Return the (x, y) coordinate for the center point of the cell that contains the specified text.  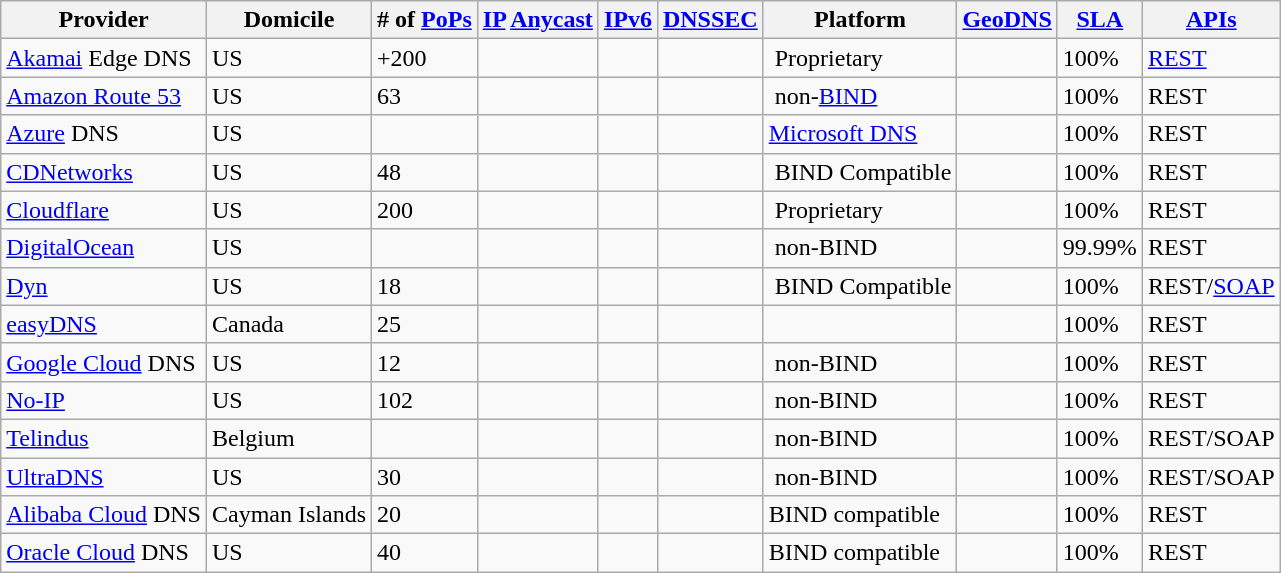
102 (425, 400)
Azure DNS (104, 134)
GeoDNS (1007, 20)
SLA (1100, 20)
48 (425, 172)
Amazon Route 53 (104, 96)
Canada (288, 324)
easyDNS (104, 324)
No-IP (104, 400)
Google Cloud DNS (104, 362)
30 (425, 477)
Provider (104, 20)
Domicile (288, 20)
Belgium (288, 438)
Alibaba Cloud DNS (104, 515)
APIs (1211, 20)
20 (425, 515)
200 (425, 210)
IPv6 (628, 20)
Cloudflare (104, 210)
DigitalOcean (104, 248)
+200 (425, 58)
Telindus (104, 438)
Akamai Edge DNS (104, 58)
Dyn (104, 286)
Cayman Islands (288, 515)
Oracle Cloud DNS (104, 553)
Platform (860, 20)
CDNetworks (104, 172)
IP Anycast (538, 20)
99.99% (1100, 248)
18 (425, 286)
DNSSEC (710, 20)
63 (425, 96)
25 (425, 324)
12 (425, 362)
UltraDNS (104, 477)
# of PoPs (425, 20)
Microsoft DNS (860, 134)
40 (425, 553)
